Provide the [x, y] coordinate of the cell's center where the given text is located.  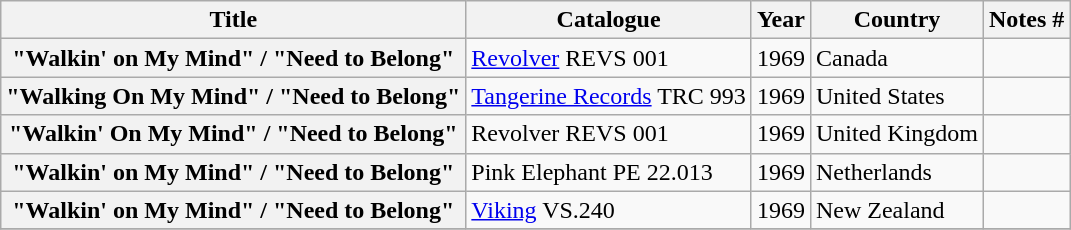
Tangerine Records TRC 993 [609, 96]
Country [896, 20]
Title [234, 20]
United States [896, 96]
Viking VS.240 [609, 210]
Canada [896, 58]
Pink Elephant PE 22.013 [609, 172]
New Zealand [896, 210]
Year [780, 20]
Notes # [1027, 20]
United Kingdom [896, 134]
"Walkin' On My Mind" / "Need to Belong" [234, 134]
Netherlands [896, 172]
Catalogue [609, 20]
"Walking On My Mind" / "Need to Belong" [234, 96]
